Detect which cell encompasses the target text, then output its [X, Y] center coordinate. 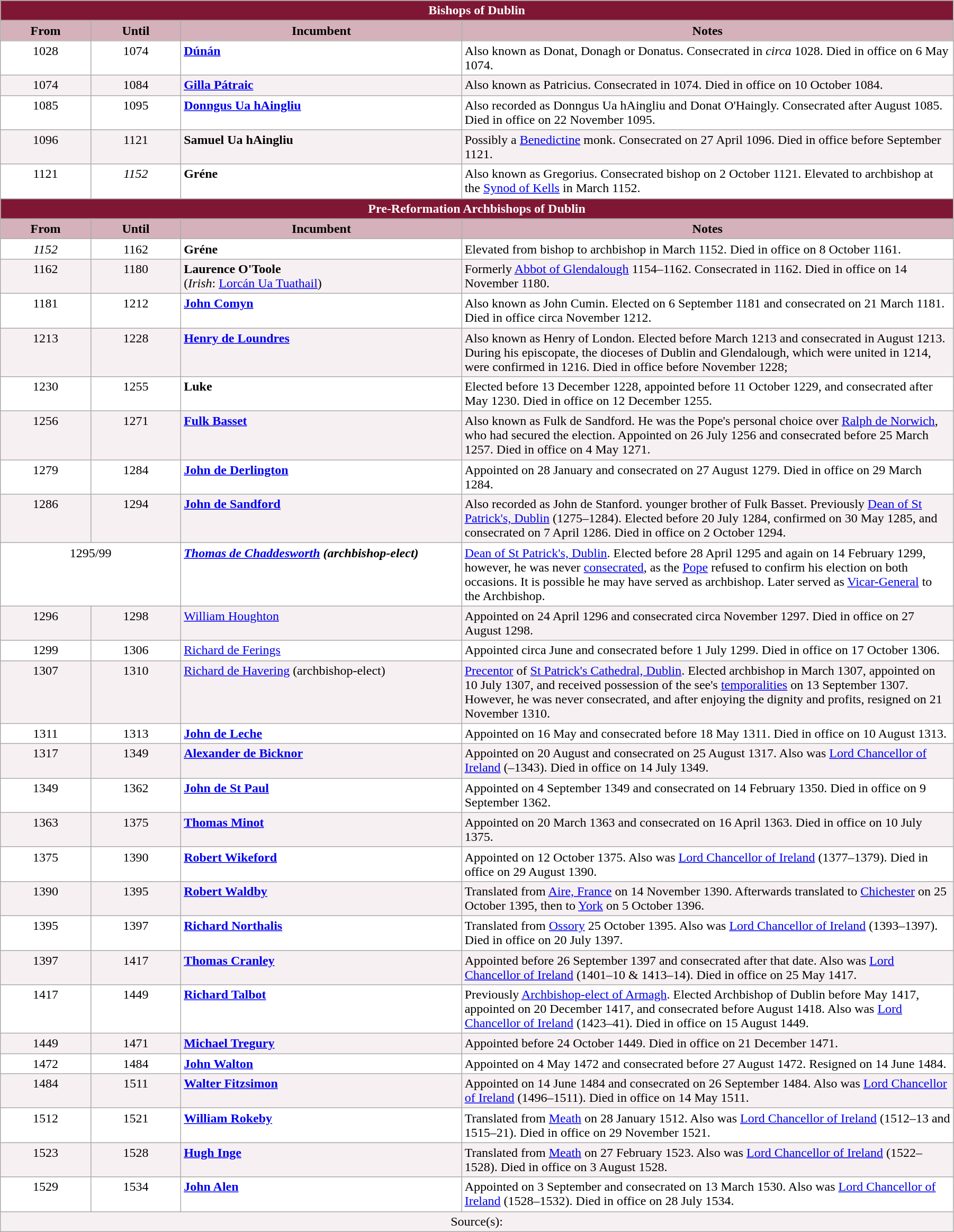
Translated from Meath on 27 February 1523. Also was Lord Chancellor of Ireland (1522–1528). Died in office on 3 August 1528. [707, 1160]
Fulk Basset [321, 436]
1230 [46, 394]
Thomas Minot [321, 830]
Richard de Ferings [321, 650]
Thomas de Chaddesworth (archbishop-elect) [321, 575]
Robert Wikeford [321, 864]
Also known as Patricius. Consecrated in 1074. Died in office on 10 October 1084. [707, 85]
John de St Paul [321, 795]
1279 [46, 477]
Luke [321, 394]
1213 [46, 352]
Formerly Abbot of Glendalough 1154–1162. Consecrated in 1162. Died in office on 14 November 1180. [707, 276]
1534 [136, 1194]
Donngus Ua hAingliu [321, 112]
1472 [46, 1064]
1284 [136, 477]
Appointed on 4 September 1349 and consecrated on 14 February 1350. Died in office on 9 September 1362. [707, 795]
Dúnán [321, 58]
John de Sandford [321, 519]
1529 [46, 1194]
1255 [136, 394]
1299 [46, 650]
Appointed on 28 January and consecrated on 27 August 1279. Died in office on 29 March 1284. [707, 477]
1311 [46, 733]
John de Derlington [321, 477]
Translated from Meath on 28 January 1512. Also was Lord Chancellor of Ireland (1512–13 and 1515–21). Died in office on 29 November 1521. [707, 1125]
Michael Tregury [321, 1044]
1295/99 [91, 575]
Also known as Donat, Donagh or Donatus. Consecrated in circa 1028. Died in office on 6 May 1074. [707, 58]
1471 [136, 1044]
Appointed on 24 April 1296 and consecrated circa November 1297. Died in office on 27 August 1298. [707, 623]
John Alen [321, 1194]
1307 [46, 692]
Alexander de Bicknor [321, 761]
Appointed on 12 October 1375. Also was Lord Chancellor of Ireland (1377–1379). Died in office on 29 August 1390. [707, 864]
1286 [46, 519]
1294 [136, 519]
Appointed on 14 June 1484 and consecrated on 26 September 1484. Also was Lord Chancellor of Ireland (1496–1511). Died in office on 14 May 1511. [707, 1091]
Appointed before 24 October 1449. Died in office on 21 December 1471. [707, 1044]
Pre-Reformation Archbishops of Dublin [477, 209]
Possibly a Benedictine monk. Consecrated on 27 April 1096. Died in office before September 1121. [707, 147]
Appointed on 3 September and consecrated on 13 March 1530. Also was Lord Chancellor of Ireland (1528–1532). Died in office on 28 July 1534. [707, 1194]
1028 [46, 58]
1212 [136, 310]
Elevated from bishop to archbishop in March 1152. Died in office on 8 October 1161. [707, 249]
1181 [46, 310]
Robert Waldby [321, 899]
Also known as John Cumin. Elected on 6 September 1181 and consecrated on 21 March 1181. Died in office circa November 1212. [707, 310]
Also known as Gregorius. Consecrated bishop on 2 October 1121. Elevated to archbishop at the Synod of Kells in March 1152. [707, 181]
Appointed on 20 March 1363 and consecrated on 16 April 1363. Died in office on 10 July 1375. [707, 830]
Elected before 13 December 1228, appointed before 11 October 1229, and consecrated after May 1230. Died in office on 12 December 1255. [707, 394]
John de Leche [321, 733]
1523 [46, 1160]
John Walton [321, 1064]
William Houghton [321, 623]
1521 [136, 1125]
Translated from Ossory 25 October 1395. Also was Lord Chancellor of Ireland (1393–1397). Died in office on 20 July 1397. [707, 932]
Laurence O'Toole(Irish: Lorcán Ua Tuathail) [321, 276]
Thomas Cranley [321, 967]
Henry de Loundres [321, 352]
Samuel Ua hAingliu [321, 147]
Richard Talbot [321, 1009]
1084 [136, 85]
Gilla Pátraic [321, 85]
1298 [136, 623]
1296 [46, 623]
Richard de Havering (archbishop-elect) [321, 692]
1228 [136, 352]
1313 [136, 733]
Translated from Aire, France on 14 November 1390. Afterwards translated to Chichester on 25 October 1395, then to York on 5 October 1396. [707, 899]
Walter Fitzsimon [321, 1091]
John Comyn [321, 310]
1306 [136, 650]
Source(s): [477, 1221]
Appointed on 20 August and consecrated on 25 August 1317. Also was Lord Chancellor of Ireland (–1343). Died in office on 14 July 1349. [707, 761]
1362 [136, 795]
1180 [136, 276]
1085 [46, 112]
Bishops of Dublin [477, 11]
1096 [46, 147]
1363 [46, 830]
1271 [136, 436]
Appointed on 4 May 1472 and consecrated before 27 August 1472. Resigned on 14 June 1484. [707, 1064]
1511 [136, 1091]
1310 [136, 692]
Richard Northalis [321, 932]
1528 [136, 1160]
Appointed circa June and consecrated before 1 July 1299. Died in office on 17 October 1306. [707, 650]
Appointed on 16 May and consecrated before 18 May 1311. Died in office on 10 August 1313. [707, 733]
Also recorded as Donngus Ua hAingliu and Donat O'Haingly. Consecrated after August 1085. Died in office on 22 November 1095. [707, 112]
Hugh Inge [321, 1160]
William Rokeby [321, 1125]
1095 [136, 112]
1512 [46, 1125]
1317 [46, 761]
1256 [46, 436]
